Capture the cell that displays the provided text and extract its [x, y] central coordinate. 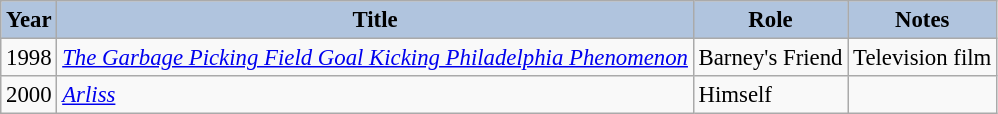
Television film [922, 58]
Title [375, 20]
Barney's Friend [770, 58]
1998 [29, 58]
Role [770, 20]
Year [29, 20]
Arliss [375, 95]
The Garbage Picking Field Goal Kicking Philadelphia Phenomenon [375, 58]
Notes [922, 20]
Himself [770, 95]
2000 [29, 95]
